Return [x, y] of the center of cell containing provided text 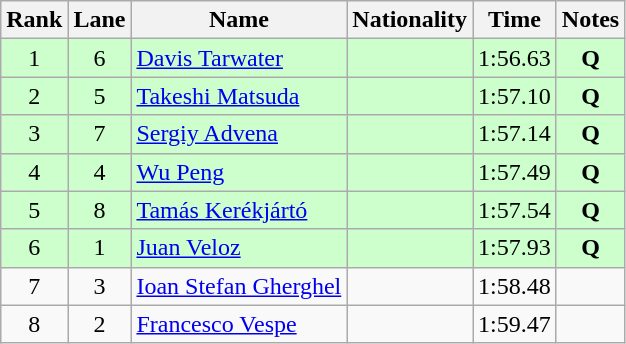
Sergiy Advena [239, 134]
1:57.10 [515, 96]
Rank [34, 20]
1:59.47 [515, 324]
1:57.49 [515, 172]
Nationality [410, 20]
Name [239, 20]
Time [515, 20]
Tamás Kerékjártó [239, 210]
Ioan Stefan Gherghel [239, 286]
1:57.14 [515, 134]
1:57.54 [515, 210]
Wu Peng [239, 172]
Juan Veloz [239, 248]
Takeshi Matsuda [239, 96]
1:58.48 [515, 286]
Notes [590, 20]
Davis Tarwater [239, 58]
1:57.93 [515, 248]
1:56.63 [515, 58]
Francesco Vespe [239, 324]
Lane [100, 20]
